Identify which cell holds the provided text, then report its [X, Y] central coordinate. 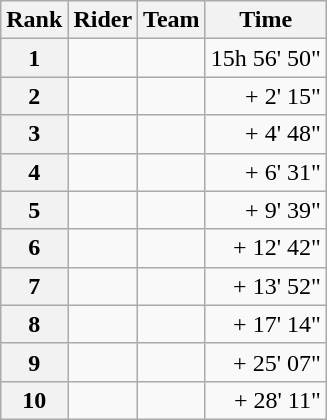
Rider [103, 20]
15h 56' 50" [266, 58]
+ 9' 39" [266, 210]
+ 2' 15" [266, 96]
+ 6' 31" [266, 172]
5 [34, 210]
3 [34, 134]
4 [34, 172]
+ 12' 42" [266, 248]
6 [34, 248]
7 [34, 286]
+ 28' 11" [266, 400]
Team [172, 20]
9 [34, 362]
Time [266, 20]
Rank [34, 20]
8 [34, 324]
10 [34, 400]
1 [34, 58]
+ 4' 48" [266, 134]
+ 13' 52" [266, 286]
+ 17' 14" [266, 324]
2 [34, 96]
+ 25' 07" [266, 362]
